Return the [X, Y] coordinate for the center point of the cell that contains the specified text.  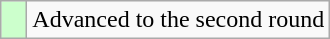
Advanced to the second round [178, 20]
